Extract the (X, Y) coordinate from the center of the cell holding the provided text.  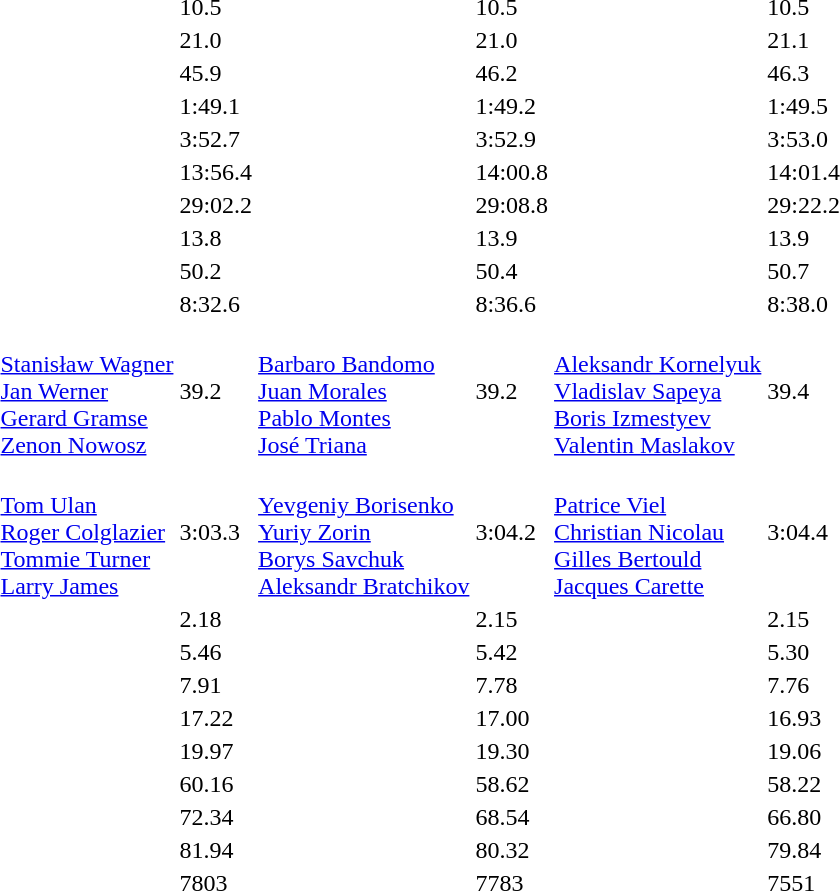
5.46 (216, 652)
14:00.8 (512, 172)
29:08.8 (512, 205)
17.22 (216, 718)
19.30 (512, 751)
1:49.2 (512, 106)
Barbaro BandomoJuan MoralesPablo MontesJosé Triana (364, 391)
81.94 (216, 850)
1:49.1 (216, 106)
3:04.2 (512, 532)
58.62 (512, 784)
8:36.6 (512, 304)
50.4 (512, 271)
3:03.3 (216, 532)
13:56.4 (216, 172)
50.2 (216, 271)
7.91 (216, 685)
80.32 (512, 850)
29:02.2 (216, 205)
3:52.7 (216, 139)
19.97 (216, 751)
46.2 (512, 73)
2.18 (216, 619)
13.8 (216, 238)
68.54 (512, 817)
Yevgeniy BorisenkoYuriy ZorinBorys SavchukAleksandr Bratchikov (364, 532)
7.78 (512, 685)
45.9 (216, 73)
3:52.9 (512, 139)
72.34 (216, 817)
2.15 (512, 619)
13.9 (512, 238)
8:32.6 (216, 304)
60.16 (216, 784)
17.00 (512, 718)
5.42 (512, 652)
Patrice VielChristian NicolauGilles BertouldJacques Carette (658, 532)
Aleksandr KornelyukVladislav SapeyaBoris IzmestyevValentin Maslakov (658, 391)
